From the cell containing the given text, extract its center point as [X, Y] coordinate. 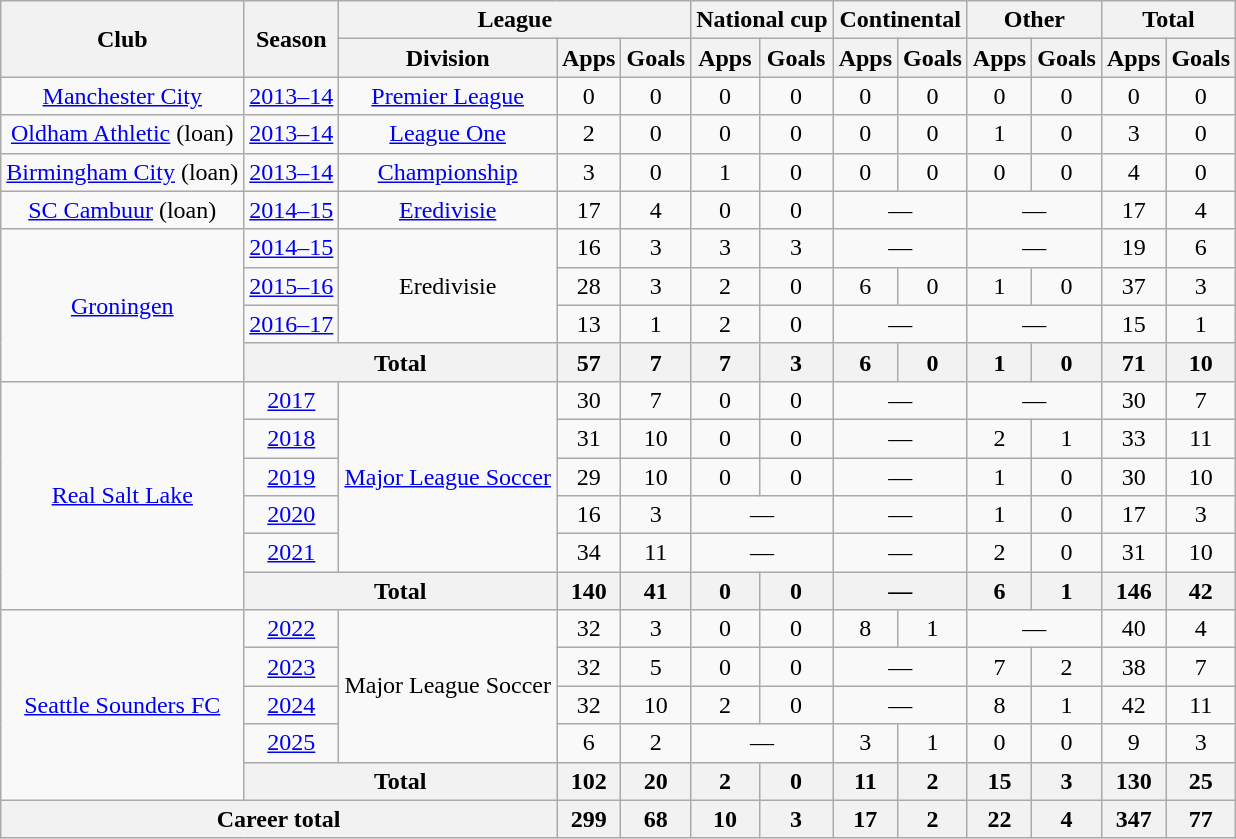
Oldham Athletic (loan) [122, 134]
25 [1201, 781]
Premier League [448, 96]
13 [588, 324]
2015–16 [292, 286]
37 [1133, 286]
Career total [279, 819]
41 [656, 591]
2021 [292, 553]
20 [656, 781]
9 [1133, 743]
Real Salt Lake [122, 495]
League [515, 20]
40 [1133, 629]
2024 [292, 705]
Groningen [122, 305]
Club [122, 39]
5 [656, 667]
Continental [900, 20]
Championship [448, 172]
2016–17 [292, 324]
57 [588, 362]
130 [1133, 781]
Birmingham City (loan) [122, 172]
71 [1133, 362]
Seattle Sounders FC [122, 705]
22 [999, 819]
29 [588, 477]
2020 [292, 515]
SC Cambuur (loan) [122, 210]
28 [588, 286]
77 [1201, 819]
19 [1133, 248]
Other [1034, 20]
Manchester City [122, 96]
2025 [292, 743]
146 [1133, 591]
347 [1133, 819]
68 [656, 819]
2017 [292, 400]
102 [588, 781]
140 [588, 591]
Season [292, 39]
League One [448, 134]
34 [588, 553]
2023 [292, 667]
Division [448, 58]
299 [588, 819]
National cup [762, 20]
33 [1133, 438]
2019 [292, 477]
2018 [292, 438]
2022 [292, 629]
38 [1133, 667]
